Detect which cell encompasses the target text, then output its (X, Y) center coordinate. 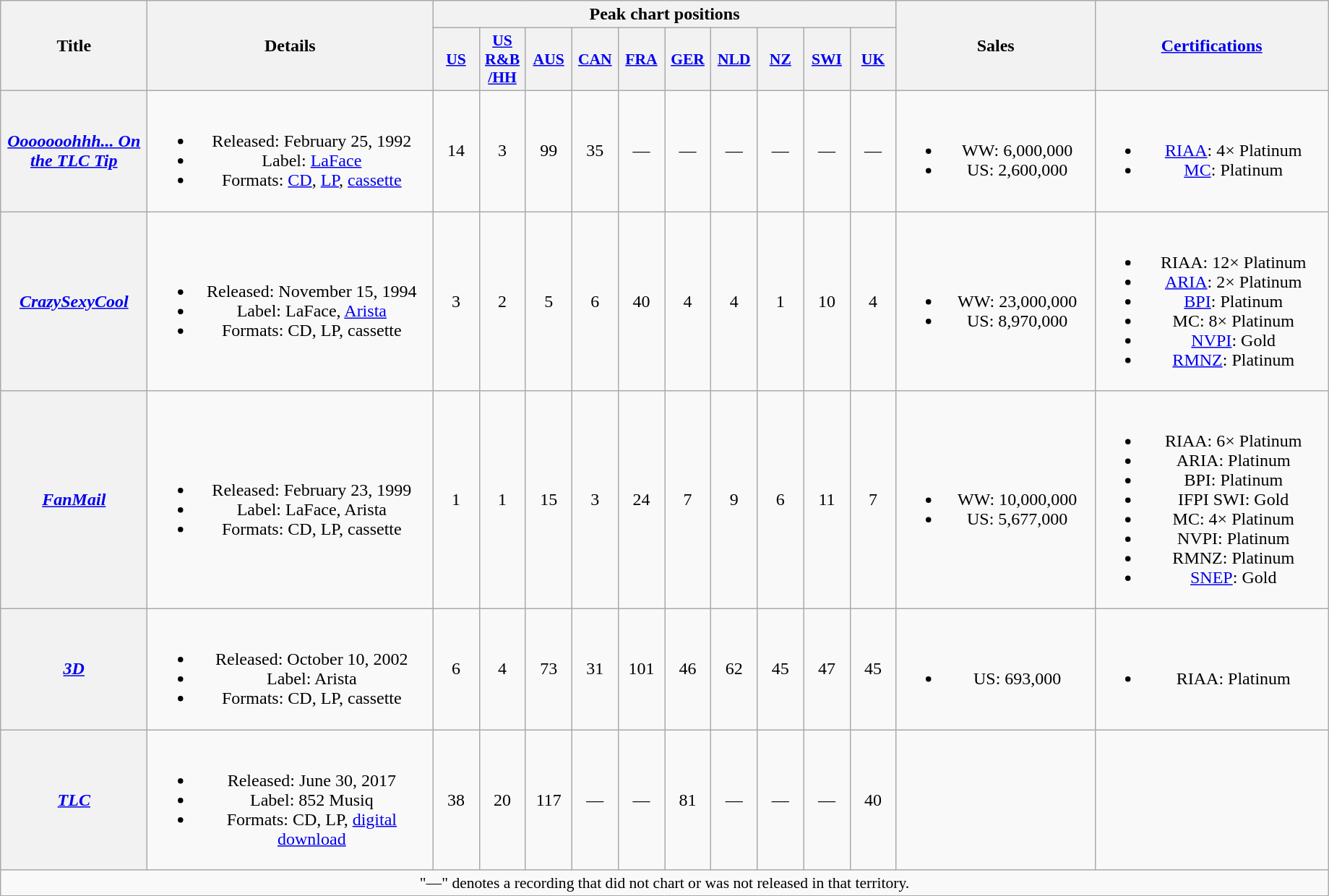
Ooooooohhh... On the TLC Tip (74, 150)
46 (688, 669)
AUS (549, 59)
RIAA: Platinum (1211, 669)
10 (827, 301)
TLC (74, 800)
14 (456, 150)
NLD (734, 59)
3D (74, 669)
RIAA: 6× PlatinumARIA: PlatinumBPI: PlatinumIFPI SWI: GoldMC: 4× PlatinumNVPI: PlatinumRMNZ: PlatinumSNEP: Gold (1211, 500)
NZ (780, 59)
11 (827, 500)
35 (595, 150)
Released: June 30, 2017Label: 852 MusiqFormats: CD, LP, digital download (291, 800)
31 (595, 669)
WW: 6,000,000US: 2,600,000 (996, 150)
Sales (996, 46)
38 (456, 800)
RIAA: 12× PlatinumARIA: 2× PlatinumBPI: PlatinumMC: 8× PlatinumNVPI: GoldRMNZ: Platinum (1211, 301)
Released: February 25, 1992Label: LaFaceFormats: CD, LP, cassette (291, 150)
20 (502, 800)
USR&B/HH (502, 59)
FRA (641, 59)
GER (688, 59)
WW: 23,000,000US: 8,970,000 (996, 301)
9 (734, 500)
RIAA: 4× PlatinumMC: Platinum (1211, 150)
SWI (827, 59)
Released: October 10, 2002Label: AristaFormats: CD, LP, cassette (291, 669)
24 (641, 500)
Details (291, 46)
Peak chart positions (665, 14)
WW: 10,000,000US: 5,677,000 (996, 500)
Certifications (1211, 46)
47 (827, 669)
73 (549, 669)
101 (641, 669)
UK (873, 59)
US: 693,000 (996, 669)
5 (549, 301)
117 (549, 800)
US (456, 59)
99 (549, 150)
2 (502, 301)
81 (688, 800)
"—" denotes a recording that did not chart or was not released in that territory. (665, 883)
CAN (595, 59)
Title (74, 46)
62 (734, 669)
FanMail (74, 500)
Released: November 15, 1994Label: LaFace, AristaFormats: CD, LP, cassette (291, 301)
CrazySexyCool (74, 301)
Released: February 23, 1999Label: LaFace, AristaFormats: CD, LP, cassette (291, 500)
15 (549, 500)
